For the text-containing cell, return its midpoint in (X, Y) coordinate format. 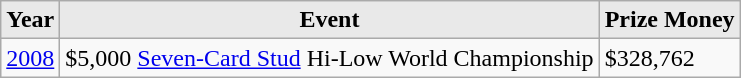
Prize Money (670, 20)
Year (30, 20)
$328,762 (670, 58)
$5,000 Seven-Card Stud Hi-Low World Championship (330, 58)
2008 (30, 58)
Event (330, 20)
